Provide the (X, Y) coordinate of the cell's center where the given text is located.  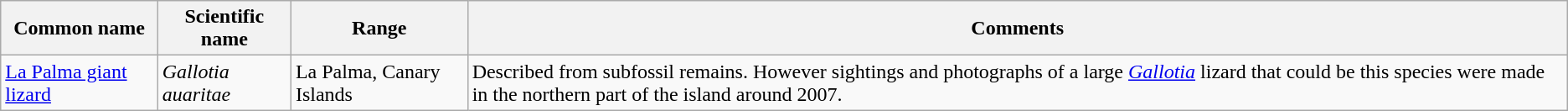
Gallotia auaritae (224, 82)
La Palma, Canary Islands (379, 82)
Scientific name (224, 29)
Range (379, 29)
La Palma giant lizard (80, 82)
Common name (80, 29)
Comments (1017, 29)
